Find where the given text appears and provide that cell's center as [X, Y] coordinate. 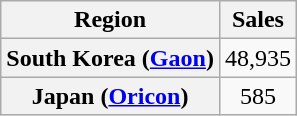
Region [110, 20]
Sales [258, 20]
585 [258, 96]
Japan (Oricon) [110, 96]
48,935 [258, 58]
South Korea (Gaon) [110, 58]
